Extract the [X, Y] coordinate from the center of the cell holding the provided text.  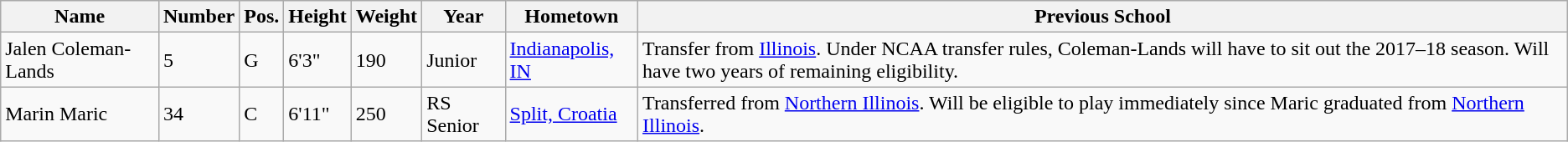
Jalen Coleman-Lands [80, 60]
Number [199, 17]
5 [199, 60]
Marin Maric [80, 114]
Pos. [261, 17]
34 [199, 114]
Indianapolis, IN [571, 60]
Junior [464, 60]
Transferred from Northern Illinois. Will be eligible to play immediately since Maric graduated from Northern Illinois. [1103, 114]
Weight [386, 17]
Split, Croatia [571, 114]
Year [464, 17]
Height [317, 17]
Hometown [571, 17]
RS Senior [464, 114]
G [261, 60]
C [261, 114]
Previous School [1103, 17]
250 [386, 114]
190 [386, 60]
6'11" [317, 114]
6'3" [317, 60]
Name [80, 17]
